Scan for the cell matching the given text and deliver its [X, Y] coordinate at center. 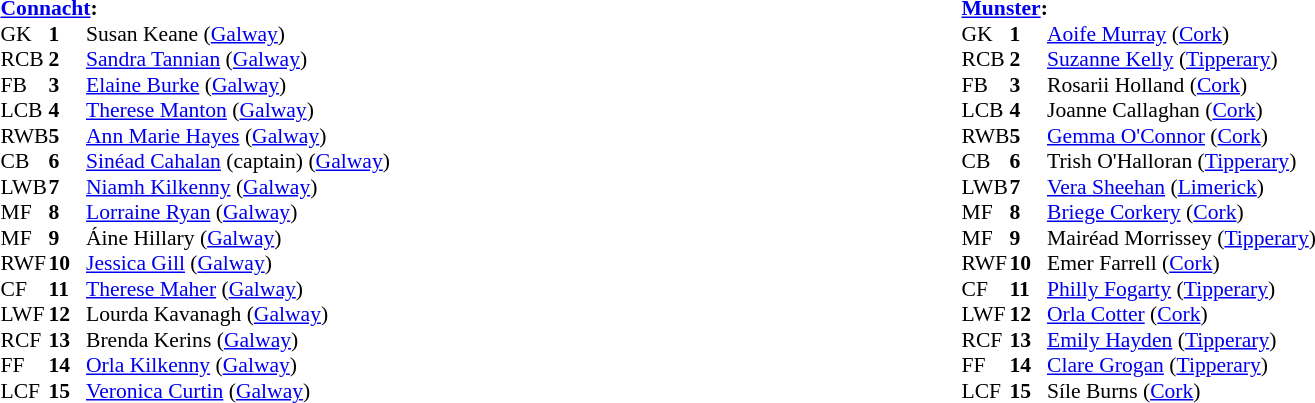
Ann Marie Hayes (Galway) [238, 136]
Lourda Kavanagh (Galway) [238, 315]
Sinéad Cahalan (captain) (Galway) [238, 161]
Therese Manton (Galway) [238, 111]
Áine Hillary (Galway) [238, 238]
Elaine Burke (Galway) [238, 85]
Niamh Kilkenny (Galway) [238, 187]
Brenda Kerins (Galway) [238, 340]
Lorraine Ryan (Galway) [238, 213]
Orla Kilkenny (Galway) [238, 365]
Jessica Gill (Galway) [238, 263]
Sandra Tannian (Galway) [238, 59]
Susan Keane (Galway) [238, 34]
Therese Maher (Galway) [238, 289]
